Scan for the cell matching the given text and deliver its [X, Y] coordinate at center. 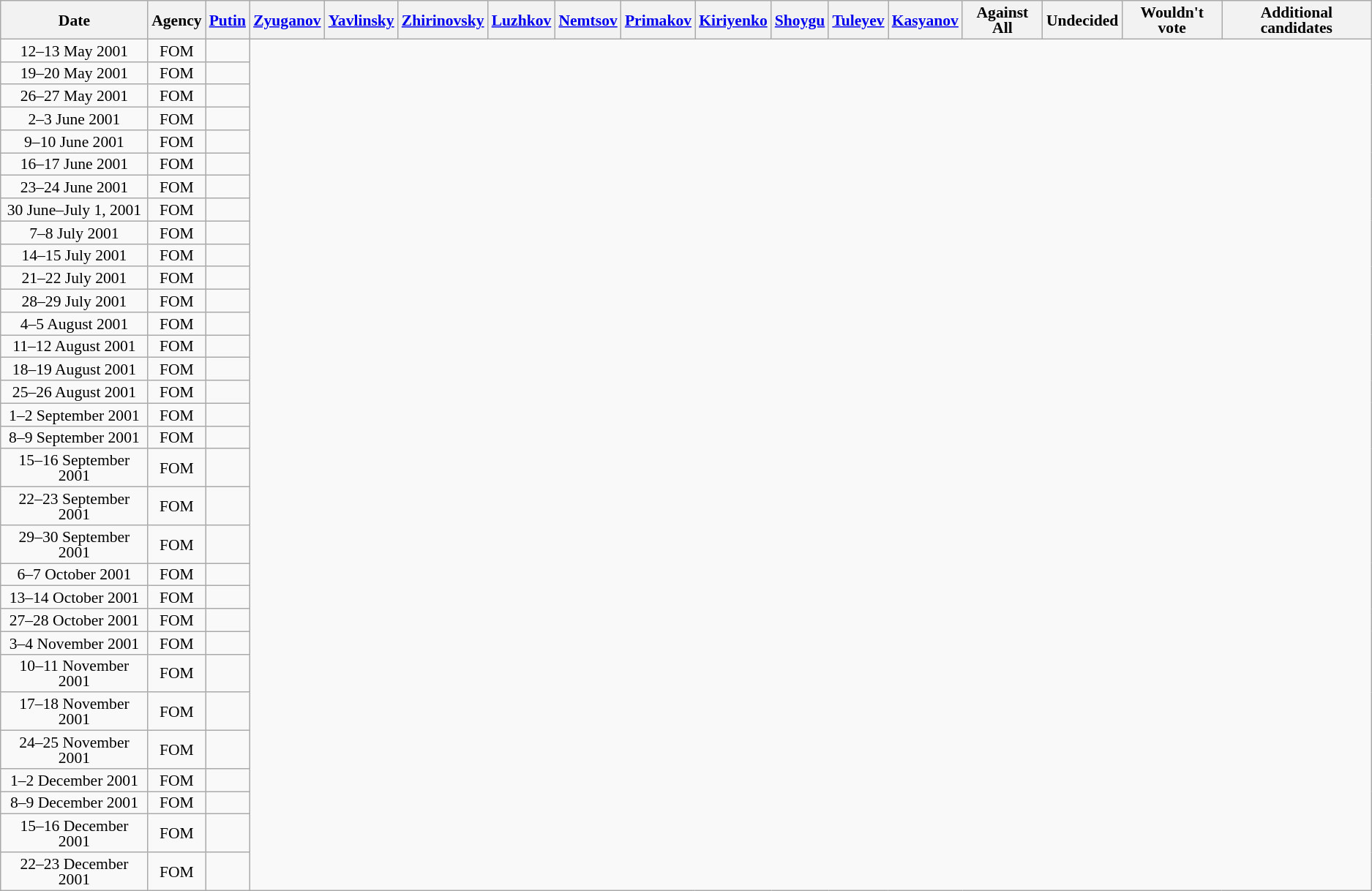
1–2 September 2001 [75, 414]
9–10 June 2001 [75, 142]
Zhirinovsky [443, 20]
24–25 November 2001 [75, 750]
7–8 July 2001 [75, 233]
25–26 August 2001 [75, 392]
3–4 November 2001 [75, 642]
4–5 August 2001 [75, 323]
Primakov [659, 20]
15–16 September 2001 [75, 468]
Putin [228, 20]
22–23 December 2001 [75, 871]
Zyuganov [287, 20]
29–30 September 2001 [75, 544]
18–19 August 2001 [75, 369]
Shoygu [801, 20]
28–29 July 2001 [75, 301]
Additional candidates [1297, 20]
Yavlinsky [361, 20]
30 June–July 1, 2001 [75, 209]
8–9 December 2001 [75, 803]
10–11 November 2001 [75, 673]
Undecided [1082, 20]
1–2 December 2001 [75, 780]
13–14 October 2001 [75, 597]
Agency [176, 20]
11–12 August 2001 [75, 347]
14–15 July 2001 [75, 255]
6–7 October 2001 [75, 575]
Against All [1002, 20]
23–24 June 2001 [75, 187]
15–16 December 2001 [75, 833]
Nemtsov [588, 20]
8–9 September 2001 [75, 437]
Luzhkov [522, 20]
26–27 May 2001 [75, 97]
2–3 June 2001 [75, 119]
22–23 September 2001 [75, 506]
Date [75, 20]
12–13 May 2001 [75, 50]
17–18 November 2001 [75, 712]
16–17 June 2001 [75, 164]
21–22 July 2001 [75, 278]
Tuleyev [858, 20]
Kiriyenko [733, 20]
19–20 May 2001 [75, 73]
Kasyanov [925, 20]
Wouldn't vote [1172, 20]
27–28 October 2001 [75, 620]
